Return (x, y) of the center of cell containing provided text 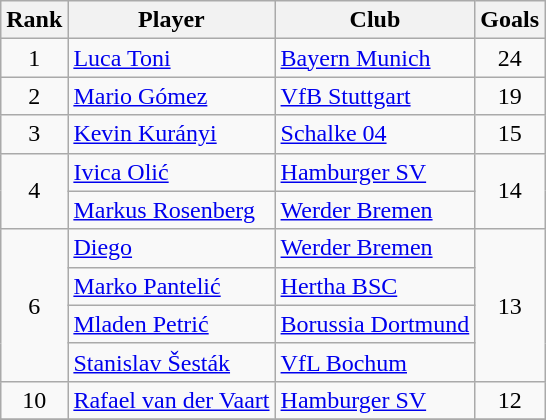
6 (34, 305)
Kevin Kurányi (172, 134)
Markus Rosenberg (172, 210)
13 (510, 305)
Ivica Olić (172, 172)
24 (510, 58)
Rank (34, 20)
Goals (510, 20)
Diego (172, 248)
Mladen Petrić (172, 324)
1 (34, 58)
19 (510, 96)
2 (34, 96)
VfL Bochum (375, 362)
Borussia Dortmund (375, 324)
10 (34, 400)
Bayern Munich (375, 58)
Player (172, 20)
3 (34, 134)
12 (510, 400)
VfB Stuttgart (375, 96)
Hertha BSC (375, 286)
Mario Gómez (172, 96)
14 (510, 191)
Club (375, 20)
15 (510, 134)
Luca Toni (172, 58)
Stanislav Šesták (172, 362)
4 (34, 191)
Rafael van der Vaart (172, 400)
Schalke 04 (375, 134)
Marko Pantelić (172, 286)
